Determine the (x, y) coordinate at the center of the cell enclosing the given text.  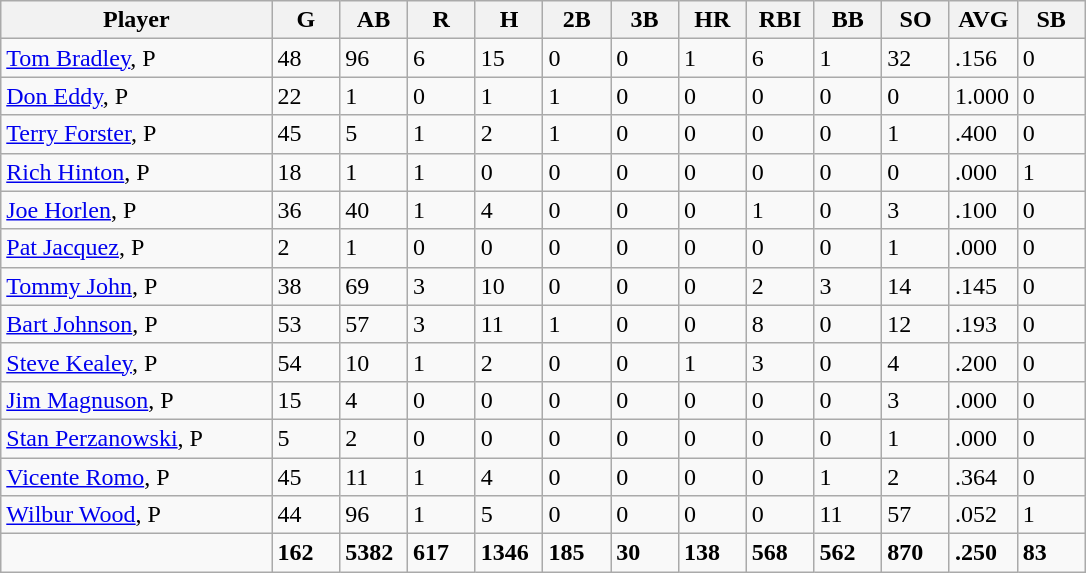
44 (306, 515)
SB (1051, 20)
36 (306, 210)
18 (306, 172)
.100 (983, 210)
AVG (983, 20)
Vicente Romo, P (136, 477)
AB (374, 20)
185 (577, 553)
2B (577, 20)
H (509, 20)
Don Eddy, P (136, 96)
R (441, 20)
69 (374, 286)
22 (306, 96)
138 (712, 553)
53 (306, 324)
40 (374, 210)
RBI (780, 20)
Terry Forster, P (136, 134)
Wilbur Wood, P (136, 515)
48 (306, 58)
32 (916, 58)
8 (780, 324)
.156 (983, 58)
Jim Magnuson, P (136, 400)
.193 (983, 324)
Joe Horlen, P (136, 210)
.364 (983, 477)
G (306, 20)
.145 (983, 286)
83 (1051, 553)
3B (645, 20)
870 (916, 553)
14 (916, 286)
54 (306, 362)
Tom Bradley, P (136, 58)
617 (441, 553)
1346 (509, 553)
SO (916, 20)
Tommy John, P (136, 286)
HR (712, 20)
Player (136, 20)
.052 (983, 515)
5382 (374, 553)
1.000 (983, 96)
568 (780, 553)
562 (848, 553)
38 (306, 286)
Steve Kealey, P (136, 362)
Pat Jacquez, P (136, 248)
Bart Johnson, P (136, 324)
Rich Hinton, P (136, 172)
30 (645, 553)
12 (916, 324)
.250 (983, 553)
Stan Perzanowski, P (136, 438)
162 (306, 553)
BB (848, 20)
.400 (983, 134)
.200 (983, 362)
